Return [x, y] of the center of cell containing provided text 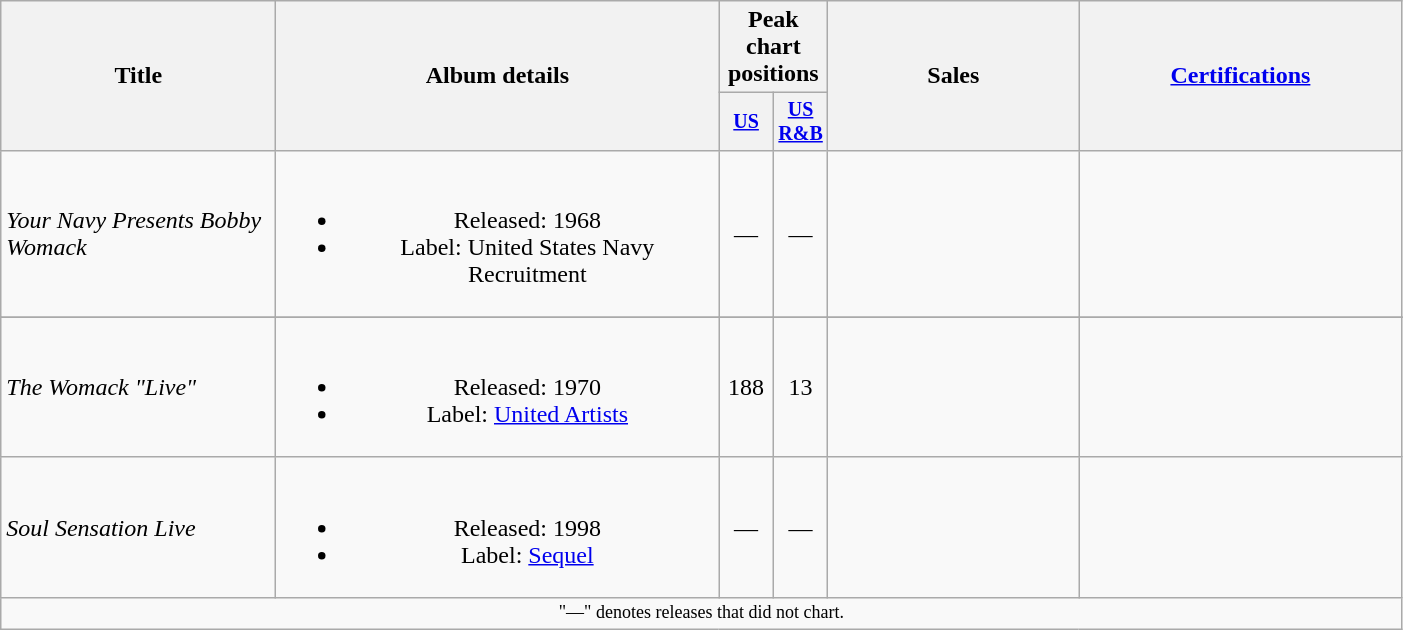
Released: 1970Label: United Artists [498, 387]
Sales [954, 76]
The Womack "Live" [138, 387]
13 [800, 387]
Soul Sensation Live [138, 527]
USR&B [800, 122]
Released: 1998Label: Sequel [498, 527]
Title [138, 76]
Your Navy Presents Bobby Womack [138, 234]
Album details [498, 76]
"—" denotes releases that did not chart. [702, 612]
Released: 1968Label: United States Navy Recruitment [498, 234]
Certifications [1240, 76]
Peak chart positions [774, 47]
188 [746, 387]
US [746, 122]
